Extract the [X, Y] coordinate from the center of the cell holding the provided text.  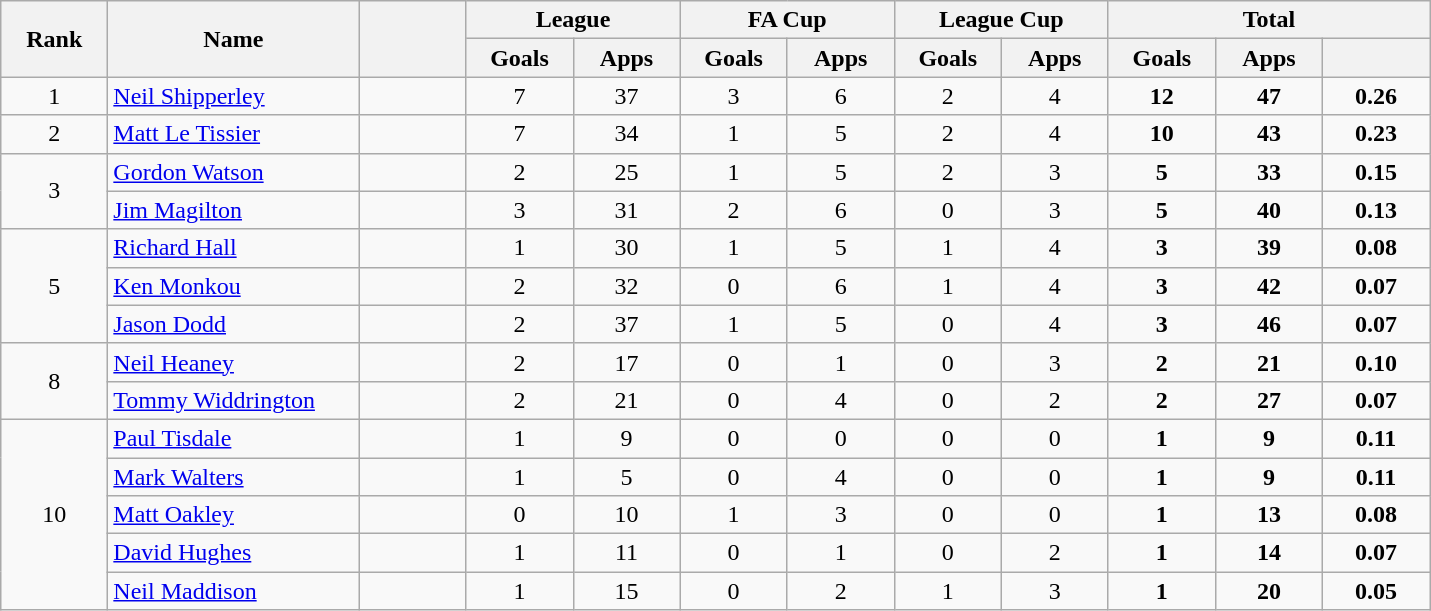
46 [1268, 324]
Gordon Watson [234, 172]
31 [626, 210]
20 [1268, 591]
34 [626, 134]
47 [1268, 96]
0.26 [1376, 96]
25 [626, 172]
8 [54, 381]
Mark Walters [234, 477]
Neil Maddison [234, 591]
Matt Le Tissier [234, 134]
15 [626, 591]
FA Cup [787, 20]
Tommy Widdrington [234, 400]
13 [1268, 515]
Jim Magilton [234, 210]
40 [1268, 210]
Total [1268, 20]
0.23 [1376, 134]
0.15 [1376, 172]
Neil Shipperley [234, 96]
27 [1268, 400]
42 [1268, 286]
33 [1268, 172]
0.05 [1376, 591]
Jason Dodd [234, 324]
39 [1268, 248]
League Cup [1001, 20]
Name [234, 39]
30 [626, 248]
Paul Tisdale [234, 438]
32 [626, 286]
11 [626, 553]
Ken Monkou [234, 286]
43 [1268, 134]
0.13 [1376, 210]
0.10 [1376, 362]
Richard Hall [234, 248]
14 [1268, 553]
League [573, 20]
12 [1162, 96]
Neil Heaney [234, 362]
Rank [54, 39]
Matt Oakley [234, 515]
David Hughes [234, 553]
17 [626, 362]
